Output the [x, y] coordinate of the center of the cell containing the given text.  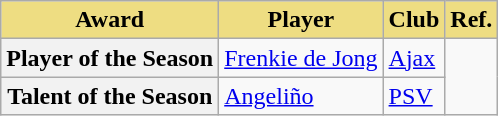
PSV [414, 96]
Ref. [472, 20]
Frenkie de Jong [301, 58]
Ajax [414, 58]
Angeliño [301, 96]
Talent of the Season [110, 96]
Player of the Season [110, 58]
Award [110, 20]
Club [414, 20]
Player [301, 20]
